Scan for the cell matching the given text and deliver its (X, Y) coordinate at center. 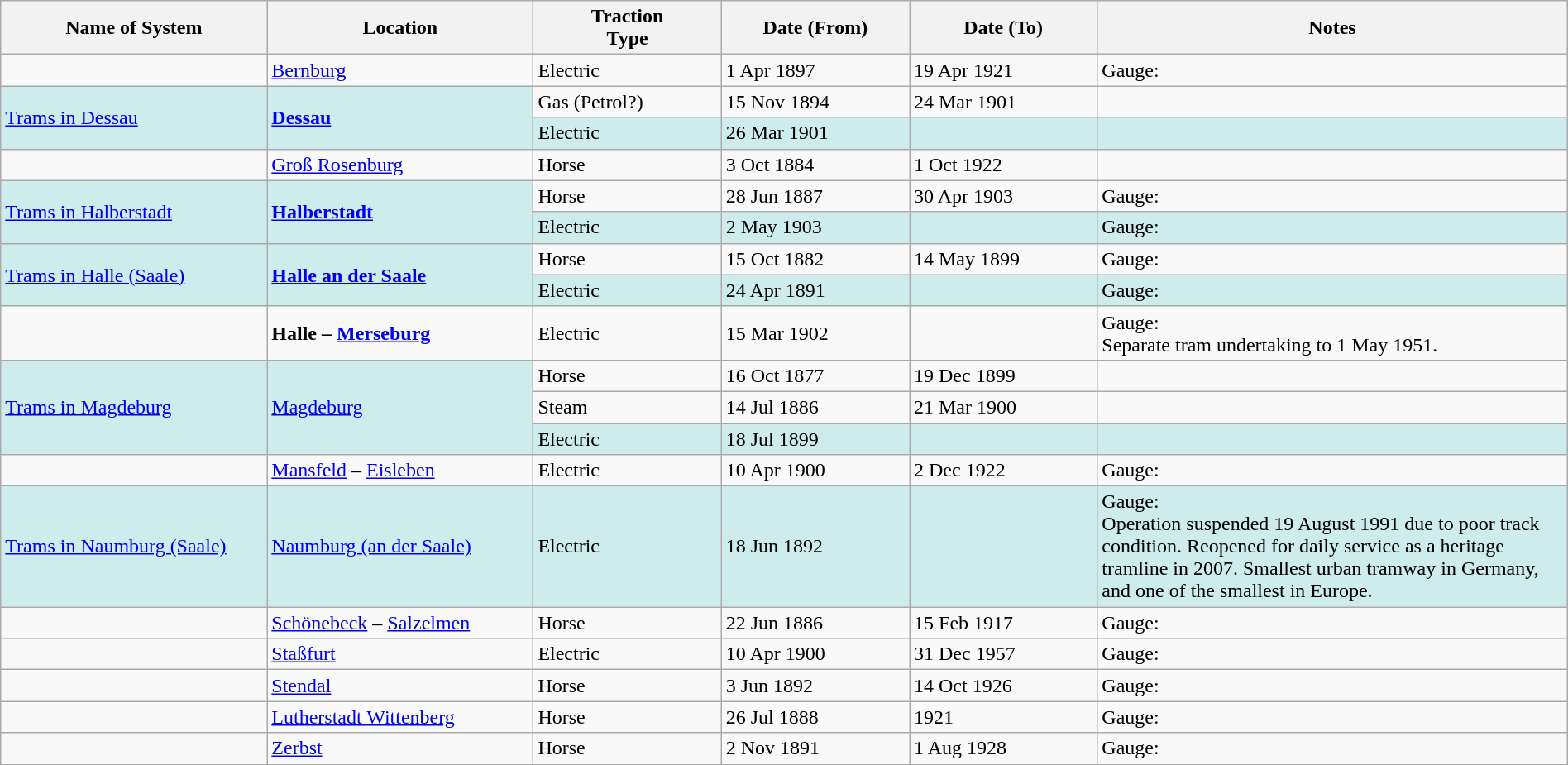
1 Oct 1922 (1004, 165)
Naumburg (an der Saale) (400, 547)
3 Jun 1892 (815, 686)
2 May 1903 (815, 227)
26 Mar 1901 (815, 133)
26 Jul 1888 (815, 717)
1 Apr 1897 (815, 70)
21 Mar 1900 (1004, 407)
Halle – Merseburg (400, 332)
28 Jun 1887 (815, 196)
15 Feb 1917 (1004, 623)
Date (From) (815, 28)
Schönebeck – Salzelmen (400, 623)
3 Oct 1884 (815, 165)
18 Jun 1892 (815, 547)
Trams in Halberstadt (134, 212)
14 Oct 1926 (1004, 686)
Name of System (134, 28)
Groß Rosenburg (400, 165)
14 Jul 1886 (815, 407)
15 Mar 1902 (815, 332)
Date (To) (1004, 28)
Lutherstadt Wittenberg (400, 717)
30 Apr 1903 (1004, 196)
Halberstadt (400, 212)
1921 (1004, 717)
1 Aug 1928 (1004, 748)
Notes (1332, 28)
Location (400, 28)
31 Dec 1957 (1004, 654)
TractionType (627, 28)
Mansfeld – Eisleben (400, 471)
24 Apr 1891 (815, 290)
22 Jun 1886 (815, 623)
Gas (Petrol?) (627, 102)
Trams in Naumburg (Saale) (134, 547)
16 Oct 1877 (815, 375)
2 Nov 1891 (815, 748)
Bernburg (400, 70)
Staßfurt (400, 654)
Gauge: Separate tram undertaking to 1 May 1951. (1332, 332)
Magdeburg (400, 407)
Halle an der Saale (400, 275)
19 Dec 1899 (1004, 375)
19 Apr 1921 (1004, 70)
Trams in Halle (Saale) (134, 275)
Stendal (400, 686)
24 Mar 1901 (1004, 102)
15 Nov 1894 (815, 102)
14 May 1899 (1004, 259)
Trams in Magdeburg (134, 407)
Trams in Dessau (134, 117)
18 Jul 1899 (815, 439)
Zerbst (400, 748)
2 Dec 1922 (1004, 471)
Steam (627, 407)
Dessau (400, 117)
15 Oct 1882 (815, 259)
